Identify which cell holds the provided text, then report its [X, Y] central coordinate. 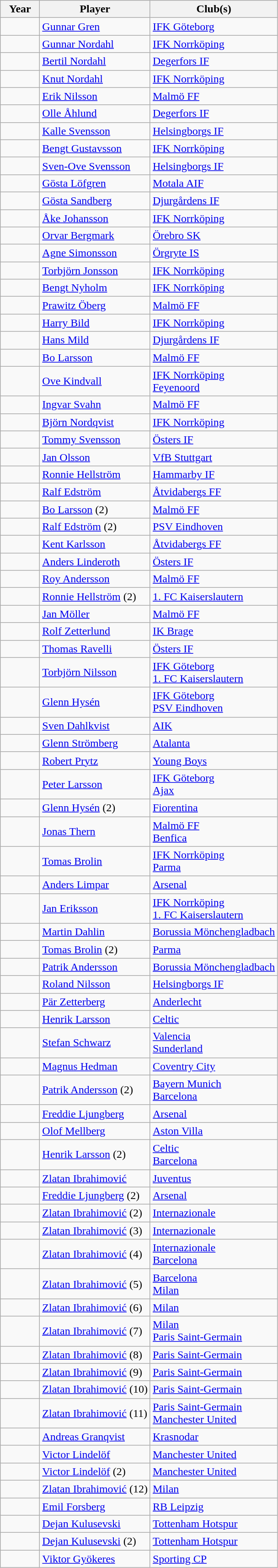
Örgryte IS [214, 253]
IFK Norrköping Feyenoord [214, 381]
Freddie Ljungberg [95, 1113]
Paris Saint-Germain Manchester United [214, 1413]
Patrik Andersson (2) [95, 1090]
Olle Åhlund [95, 114]
IFK Göteborg 1. FC Kaiserslautern [214, 672]
Henrik Larsson (2) [95, 1155]
Sven-Ove Svensson [95, 166]
Zlatan Ibrahimović [95, 1178]
IFK Göteborg [214, 27]
Zlatan Ibrahimović (3) [95, 1231]
Rolf Zetterlund [95, 631]
Stefan Schwarz [95, 1043]
Peter Larsson [95, 784]
Ralf Edström [95, 492]
Ingvar Svahn [95, 405]
Henrik Larsson [95, 1019]
Parma [214, 949]
Emil Forsberg [95, 1507]
Bertil Nordahl [95, 61]
Anders Limpar [95, 885]
Jan Olsson [95, 457]
Åke Johansson [95, 218]
Fiorentina [214, 808]
Victor Lindelöf [95, 1454]
Gunnar Nordahl [95, 44]
Valencia Sunderland [214, 1043]
Krasnodar [214, 1437]
Internazionale Barcelona [214, 1254]
Patrik Andersson [95, 967]
IFK Norrköping 1. FC Kaiserslautern [214, 908]
Prawitz Öberg [95, 305]
Sporting CP [214, 1559]
Tommy Svensson [95, 439]
Bo Larsson [95, 358]
IFK Norrköping Parma [214, 862]
AIK [214, 726]
Pär Zetterberg [95, 1002]
Club(s) [214, 9]
Björn Nordqvist [95, 422]
Milan Paris Saint-Germain [214, 1331]
Jonas Thern [95, 831]
Ove Kindvall [95, 381]
Robert Prytz [95, 760]
Aston Villa [214, 1131]
Andreas Granqvist [95, 1437]
Kent Karlsson [95, 544]
Barcelona Milan [214, 1284]
Coventry City [214, 1066]
Malmö FF Benfica [214, 831]
Zlatan Ibrahimović (8) [95, 1355]
Freddie Ljungberg (2) [95, 1196]
Orvar Bergmark [95, 236]
Anderlecht [214, 1002]
Zlatan Ibrahimović (2) [95, 1213]
Örebro SK [214, 236]
Hans Mild [95, 340]
Agne Simonsson [95, 253]
Roland Nilsson [95, 984]
IFK Göteborg PSV Eindhoven [214, 702]
Torbjörn Jonsson [95, 271]
Juventus [214, 1178]
Harry Bild [95, 323]
Anders Linderoth [95, 562]
Bayern Munich Barcelona [214, 1090]
Tomas Brolin (2) [95, 949]
Young Boys [214, 760]
Glenn Hysén [95, 702]
Gunnar Gren [95, 27]
Bengt Nyholm [95, 288]
Olof Mellberg [95, 1131]
Ronnie Hellström (2) [95, 597]
Tomas Brolin [95, 862]
Bo Larsson (2) [95, 510]
Magnus Hedman [95, 1066]
IFK Göteborg Ajax [214, 784]
Motala AIF [214, 183]
Celtic Barcelona [214, 1155]
Zlatan Ibrahimović (6) [95, 1308]
Viktor Gyökeres [95, 1559]
VfB Stuttgart [214, 457]
Zlatan Ibrahimović (10) [95, 1389]
Zlatan Ibrahimović (9) [95, 1372]
Ralf Edström (2) [95, 527]
IK Brage [214, 631]
Jan Eriksson [95, 908]
Jan Möller [95, 614]
Erik Nilsson [95, 96]
Victor Lindelöf (2) [95, 1471]
Celtic [214, 1019]
Zlatan Ibrahimović (4) [95, 1254]
Roy Andersson [95, 579]
Gösta Sandberg [95, 201]
PSV Eindhoven [214, 527]
Zlatan Ibrahimović (11) [95, 1413]
Gösta Löfgren [95, 183]
Dejan Kulusevski (2) [95, 1541]
Zlatan Ibrahimović (7) [95, 1331]
Zlatan Ibrahimović (5) [95, 1284]
Knut Nordahl [95, 79]
Sven Dahlkvist [95, 726]
Atalanta [214, 743]
Glenn Strömberg [95, 743]
Bengt Gustavsson [95, 148]
Thomas Ravelli [95, 649]
Player [95, 9]
Year [20, 9]
RB Leipzig [214, 1507]
Zlatan Ibrahimović (12) [95, 1489]
Torbjörn Nilsson [95, 672]
Ronnie Hellström [95, 474]
Hammarby IF [214, 474]
Dejan Kulusevski [95, 1524]
1. FC Kaiserslautern [214, 597]
Glenn Hysén (2) [95, 808]
Kalle Svensson [95, 131]
Martin Dahlin [95, 932]
